Return the [X, Y] coordinate for the center point of the cell that contains the specified text.  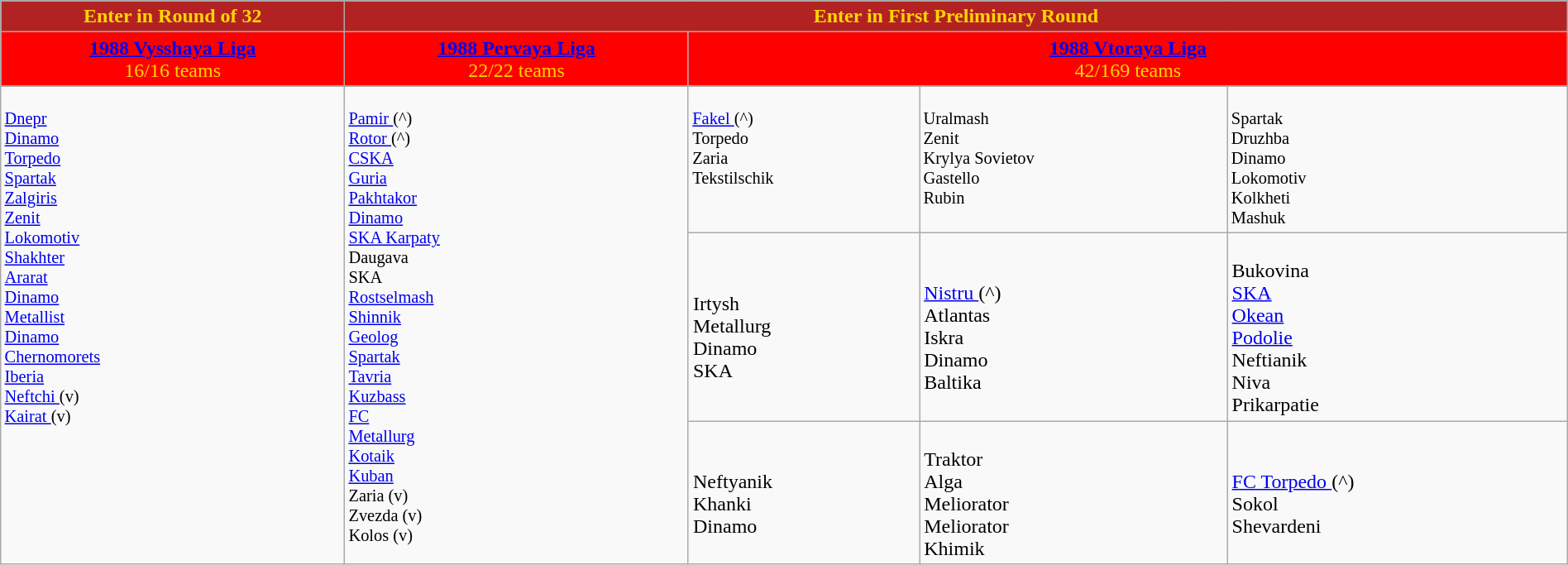
Traktor Alga Meliorator Meliorator Khimik [1073, 493]
Irtysh Metallurg Dinamo SKA [804, 328]
Enter in Round of 32 [173, 17]
Nistru (^) Atlantas Iskra Dinamo Baltika [1073, 328]
1988 Vysshaya Liga16/16 teams [173, 60]
1988 Pervaya Liga22/22 teams [517, 60]
Fakel (^) Torpedo Zaria Tekstilschik [804, 160]
Uralmash Zenit Krylya Sovietov Gastello Rubin [1073, 160]
Dnepr Dinamo Torpedo Spartak Zalgiris Zenit Lokomotiv Shakhter Ararat Dinamo Metallist Dinamo Chernomorets Iberia Neftchi (v) Kairat (v) [173, 325]
Neftyanik Khanki Dinamo [804, 493]
FC Torpedo (^) Sokol Shevardeni [1398, 493]
Spartak Druzhba Dinamo Lokomotiv Kolkheti Mashuk [1398, 160]
Bukovina SKA Okean Podolie Neftianik Niva Prikarpatie [1398, 328]
Enter in First Preliminary Round [956, 17]
1988 Vtoraya Liga42/169 teams [1128, 60]
